Locate the cell with the specified text and output its (X, Y) center coordinate. 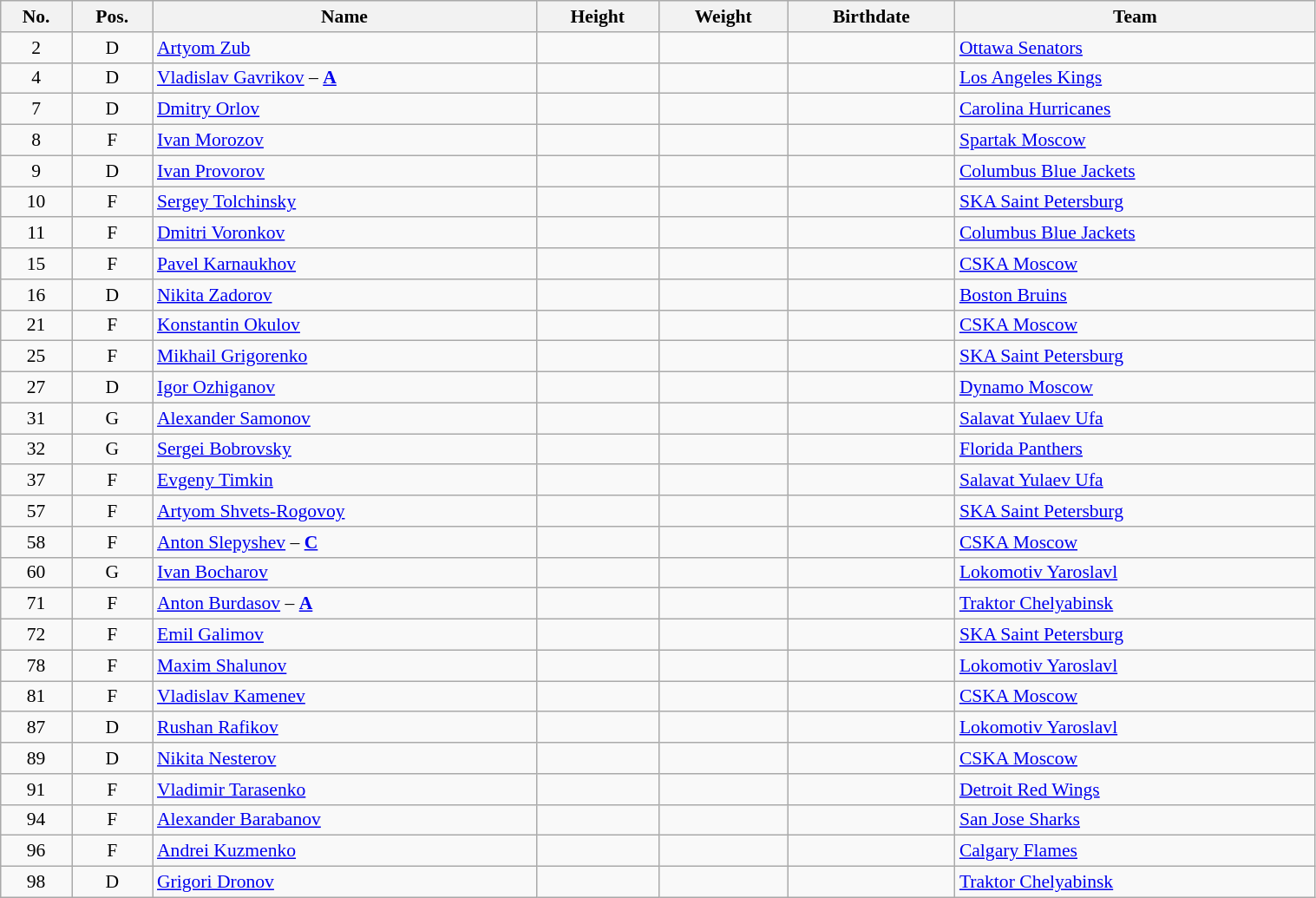
Calgary Flames (1135, 851)
Rushan Rafikov (344, 728)
9 (36, 171)
Dmitry Orlov (344, 109)
Ivan Morozov (344, 141)
96 (36, 851)
San Jose Sharks (1135, 820)
Boston Bruins (1135, 295)
91 (36, 790)
Anton Burdasov – A (344, 604)
16 (36, 295)
78 (36, 665)
2 (36, 48)
Emil Galimov (344, 635)
89 (36, 758)
Vladimir Tarasenko (344, 790)
58 (36, 542)
Team (1135, 16)
32 (36, 449)
37 (36, 481)
Spartak Moscow (1135, 141)
Height (597, 16)
Artyom Zub (344, 48)
71 (36, 604)
21 (36, 325)
No. (36, 16)
Ivan Bocharov (344, 573)
Igor Ozhiganov (344, 388)
Maxim Shalunov (344, 665)
Dynamo Moscow (1135, 388)
Anton Slepyshev – C (344, 542)
Birthdate (871, 16)
Pos. (111, 16)
Pavel Karnaukhov (344, 264)
Andrei Kuzmenko (344, 851)
Carolina Hurricanes (1135, 109)
10 (36, 202)
57 (36, 511)
Grigori Dronov (344, 882)
Ivan Provorov (344, 171)
Artyom Shvets-Rogovoy (344, 511)
Ottawa Senators (1135, 48)
Sergei Bobrovsky (344, 449)
31 (36, 418)
Konstantin Okulov (344, 325)
Vladislav Kamenev (344, 697)
81 (36, 697)
4 (36, 78)
72 (36, 635)
60 (36, 573)
Nikita Nesterov (344, 758)
8 (36, 141)
27 (36, 388)
Dmitri Voronkov (344, 233)
Nikita Zadorov (344, 295)
Alexander Barabanov (344, 820)
94 (36, 820)
Detroit Red Wings (1135, 790)
98 (36, 882)
87 (36, 728)
15 (36, 264)
11 (36, 233)
Alexander Samonov (344, 418)
Name (344, 16)
Evgeny Timkin (344, 481)
7 (36, 109)
Weight (723, 16)
Sergey Tolchinsky (344, 202)
Mikhail Grigorenko (344, 357)
Los Angeles Kings (1135, 78)
Florida Panthers (1135, 449)
25 (36, 357)
Vladislav Gavrikov – A (344, 78)
